Return (X, Y) of the center of cell containing provided text 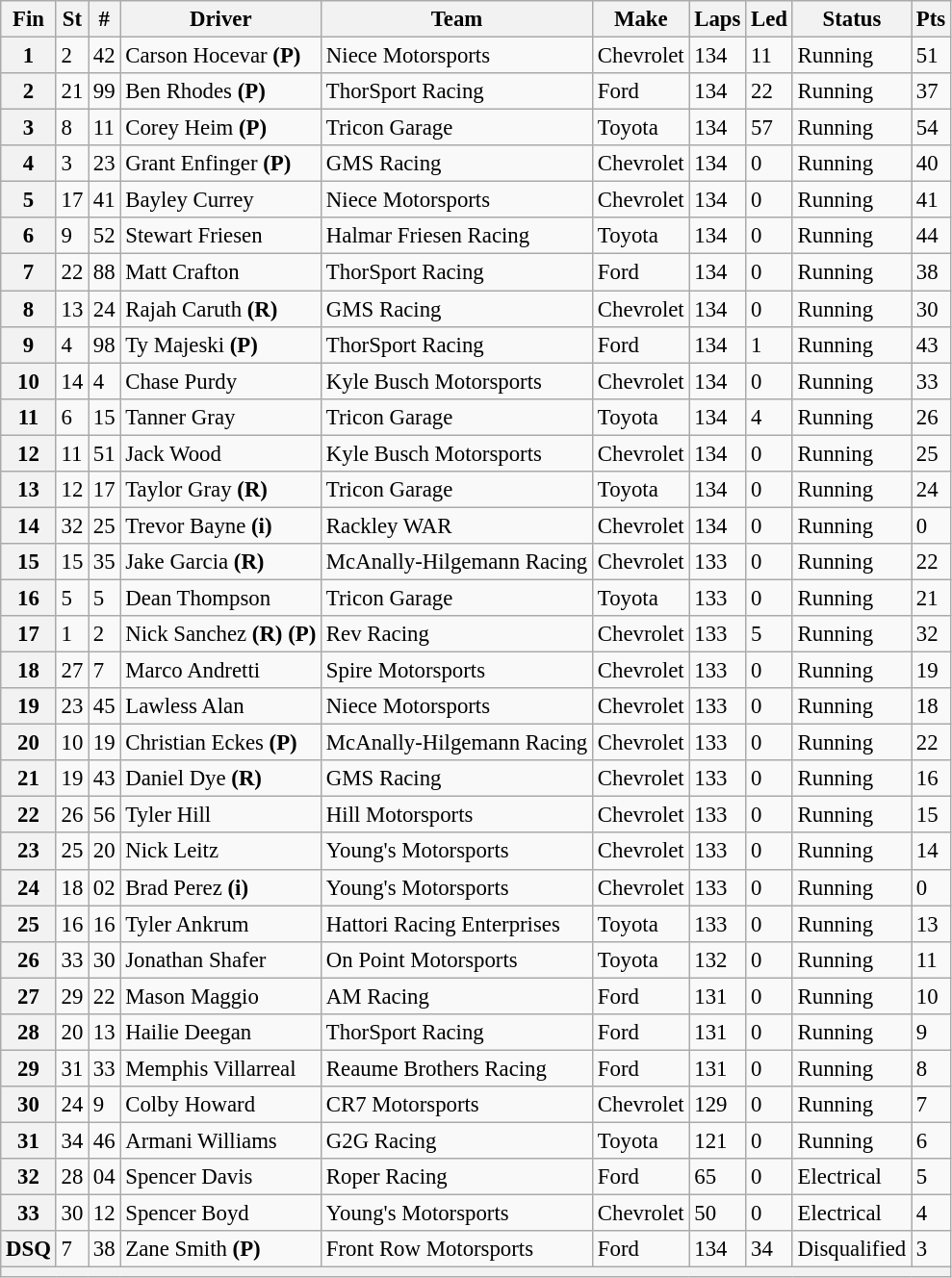
Spencer Davis (221, 1177)
57 (770, 128)
Dean Thompson (221, 598)
46 (104, 1140)
Daniel Dye (R) (221, 779)
Carson Hocevar (P) (221, 56)
Mason Maggio (221, 996)
Hailie Deegan (221, 1033)
99 (104, 91)
Trevor Bayne (i) (221, 525)
Rackley WAR (457, 525)
132 (718, 959)
Tyler Hill (221, 815)
Stewart Friesen (221, 236)
37 (932, 91)
Halmar Friesen Racing (457, 236)
Disqualified (851, 1249)
Jack Wood (221, 453)
Bayley Currey (221, 200)
Team (457, 19)
Fin (29, 19)
Tyler Ankrum (221, 924)
Driver (221, 19)
Rev Racing (457, 634)
44 (932, 236)
Taylor Gray (R) (221, 490)
Armani Williams (221, 1140)
Front Row Motorsports (457, 1249)
Colby Howard (221, 1105)
Christian Eckes (P) (221, 743)
02 (104, 887)
Nick Sanchez (R) (P) (221, 634)
Tanner Gray (221, 417)
98 (104, 345)
Make (641, 19)
Matt Crafton (221, 272)
On Point Motorsports (457, 959)
Memphis Villarreal (221, 1068)
42 (104, 56)
35 (104, 562)
# (104, 19)
G2G Racing (457, 1140)
40 (932, 164)
Brad Perez (i) (221, 887)
Jonathan Shafer (221, 959)
Lawless Alan (221, 706)
Led (770, 19)
Hill Motorsports (457, 815)
Rajah Caruth (R) (221, 309)
Hattori Racing Enterprises (457, 924)
Status (851, 19)
52 (104, 236)
Spire Motorsports (457, 671)
Marco Andretti (221, 671)
Nick Leitz (221, 852)
Roper Racing (457, 1177)
Grant Enfinger (P) (221, 164)
CR7 Motorsports (457, 1105)
Zane Smith (P) (221, 1249)
54 (932, 128)
Laps (718, 19)
56 (104, 815)
Corey Heim (P) (221, 128)
04 (104, 1177)
Reaume Brothers Racing (457, 1068)
88 (104, 272)
DSQ (29, 1249)
Spencer Boyd (221, 1214)
Ty Majeski (P) (221, 345)
121 (718, 1140)
Chase Purdy (221, 381)
50 (718, 1214)
Ben Rhodes (P) (221, 91)
AM Racing (457, 996)
65 (718, 1177)
Jake Garcia (R) (221, 562)
St (71, 19)
129 (718, 1105)
45 (104, 706)
Pts (932, 19)
